For the text-containing cell, return its midpoint in [X, Y] coordinate format. 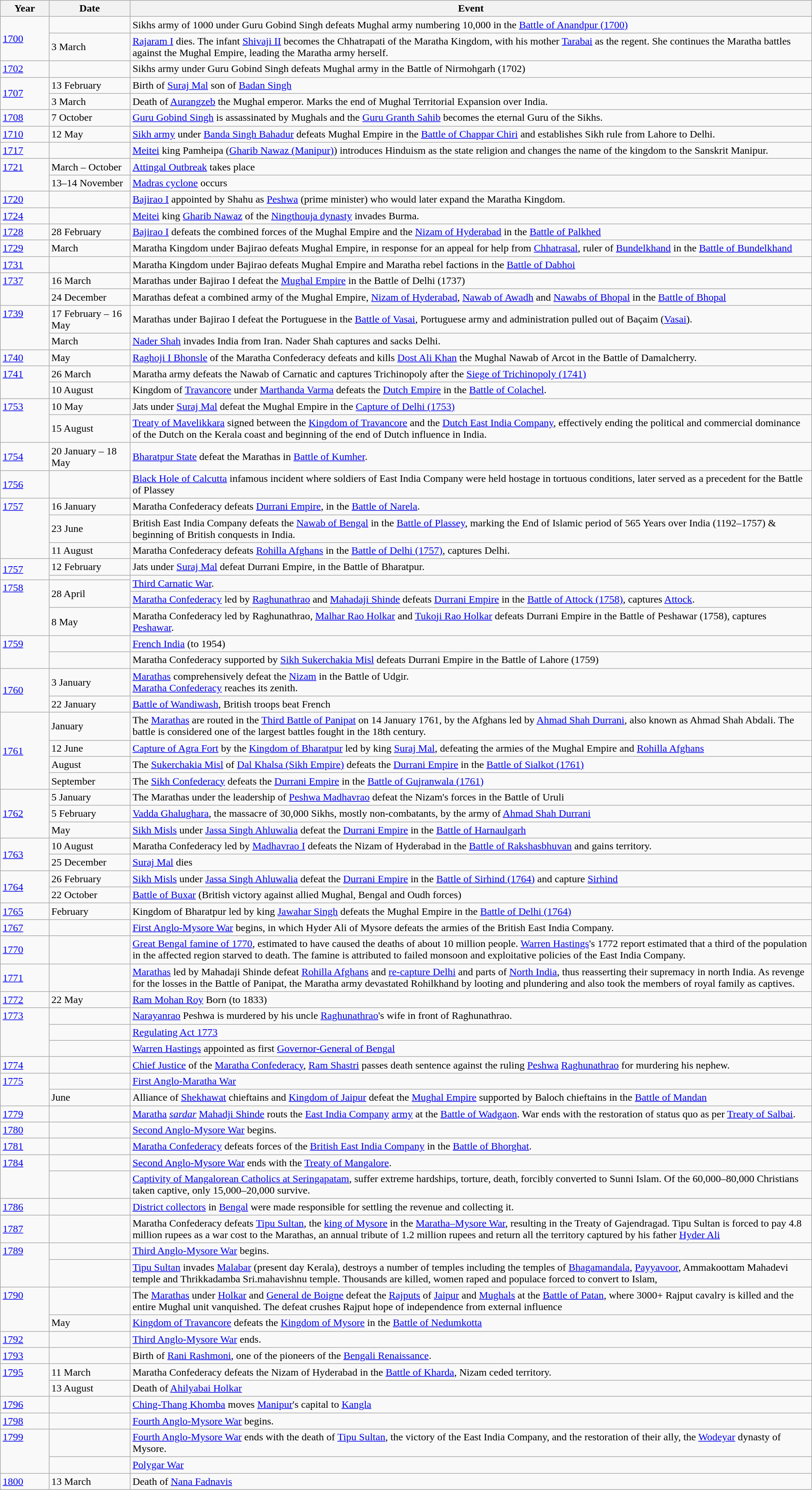
The Marathas under the leadership of Peshwa Madhavrao defeat the Nizam's forces in the Battle of Uruli [471, 797]
20 January – 18 May [89, 457]
1764 [25, 887]
Maratha Confederacy defeats the Nizam of Hyderabad in the Battle of Kharda, Nizam ceded territory. [471, 1372]
Bharatpur State defeat the Marathas in Battle of Kumher. [471, 457]
Year [25, 9]
3 January [89, 682]
23 June [89, 529]
January [89, 726]
22 May [89, 1000]
Death of Nana Fadnavis [471, 1481]
Maratha army defeats the Nawab of Carnatic and captures Trichinopoly after the Siege of Trichinopoly (1741) [471, 374]
Maratha Confederacy led by Madhavrao I defeats the Nizam of Hyderabad in the Battle of Rakshasbhuvan and gains territory. [471, 846]
Maratha Confederacy defeats forces of the British East India Company in the Battle of Bhorghat. [471, 1147]
1795 [25, 1380]
Jats under Suraj Mal defeat Durrani Empire, in the Battle of Bharatpur. [471, 567]
Madras cyclone occurs [471, 183]
26 March [89, 374]
Fourth Anglo-Mysore War begins. [471, 1421]
1763 [25, 854]
26 February [89, 879]
Maratha Kingdom under Bajirao defeats Mughal Empire and Maratha rebel factions in the Battle of Dabhoi [471, 265]
Marathas under Bajirao I defeat the Mughal Empire in the Battle of Delhi (1737) [471, 281]
1784 [25, 1177]
June [89, 1097]
Event [471, 9]
1770 [25, 950]
Vadda Ghalughara, the massacre of 30,000 Sikhs, mostly non-combatants, by the army of Ahmad Shah Durrani [471, 813]
Kingdom of Travancore under Marthanda Varma defeats the Dutch Empire in the Battle of Colachel. [471, 390]
The Sukerchakia Misl of Dal Khalsa (Sikh Empire) defeats the Durrani Empire in the Battle of Sialkot (1761) [471, 764]
Second Anglo-Mysore War ends with the Treaty of Mangalore. [471, 1163]
1796 [25, 1404]
1760 [25, 690]
Battle of Wandiwash, British troops beat French [471, 704]
1781 [25, 1147]
1786 [25, 1207]
1759 [25, 652]
1780 [25, 1130]
1774 [25, 1065]
28 April [89, 594]
1728 [25, 232]
7 October [89, 118]
16 March [89, 281]
5 January [89, 797]
Warren Hastings appointed as first Governor-General of Bengal [471, 1048]
1767 [25, 928]
Sikh Misls under Jassa Singh Ahluwalia defeat the Durrani Empire in the Battle of Harnaulgarh [471, 830]
12 February [89, 567]
Nader Shah invades India from Iran. Nader Shah captures and sacks Delhi. [471, 341]
13 February [89, 85]
August [89, 764]
The Sikh Confederacy defeats the Durrani Empire in the Battle of Gujranwala (1761) [471, 781]
1740 [25, 358]
1800 [25, 1481]
1761 [25, 750]
Regulating Act 1773 [471, 1032]
28 February [89, 232]
1799 [25, 1451]
Maratha Confederacy defeats Durrani Empire, in the Battle of Narela. [471, 506]
1739 [25, 327]
Marathas defeat a combined army of the Mughal Empire, Nizam of Hyderabad, Nawab of Awadh and Nawabs of Bhopal in the Battle of Bhopal [471, 297]
1792 [25, 1339]
Suraj Mal dies [471, 863]
Marathas comprehensively defeat the Nizam in the Battle of Udgir.Maratha Confederacy reaches its zenith. [471, 682]
1772 [25, 1000]
1762 [25, 813]
Alliance of Shekhawat chieftains and Kingdom of Jaipur defeat the Mughal Empire supported by Baloch chieftains in the Battle of Mandan [471, 1097]
1717 [25, 150]
Second Anglo-Mysore War begins. [471, 1130]
1775 [25, 1089]
March – October [89, 167]
1707 [25, 93]
1779 [25, 1114]
Maratha Confederacy defeats Rohilla Afghans in the Battle of Delhi (1757), captures Delhi. [471, 551]
1737 [25, 289]
Battle of Buxar (British victory against allied Mughal, Bengal and Oudh forces) [471, 895]
Birth of Suraj Mal son of Badan Singh [471, 85]
1758 [25, 608]
1708 [25, 118]
13 March [89, 1481]
12 June [89, 748]
11 August [89, 551]
1753 [25, 421]
French India (to 1954) [471, 644]
Bajirao I defeats the combined forces of the Mughal Empire and the Nizam of Hyderabad in the Battle of Palkhed [471, 232]
Maratha Confederacy supported by Sikh Sukerchakia Misl defeats Durrani Empire in the Battle of Lahore (1759) [471, 660]
District collectors in Bengal were made responsible for settling the revenue and collecting it. [471, 1207]
Birth of Rani Rashmoni, one of the pioneers of the Bengali Renaissance. [471, 1356]
24 December [89, 297]
22 January [89, 704]
Maratha Confederacy led by Raghunathrao and Mahadaji Shinde defeats Durrani Empire in the Battle of Attock (1758), captures Attock. [471, 600]
Polygar War [471, 1465]
1731 [25, 265]
13 August [89, 1388]
1702 [25, 69]
Jats under Suraj Mal defeat the Mughal Empire in the Capture of Delhi (1753) [471, 406]
Sikhs army of 1000 under Guru Gobind Singh defeats Mughal army numbering 10,000 in the Battle of Anandpur (1700) [471, 25]
12 May [89, 134]
Sikh Misls under Jassa Singh Ahluwalia defeat the Durrani Empire in the Battle of Sirhind (1764) and capture Sirhind [471, 879]
Narayanrao Peshwa is murdered by his uncle Raghunathrao's wife in front of Raghunathrao. [471, 1016]
Kingdom of Bharatpur led by king Jawahar Singh defeats the Mughal Empire in the Battle of Delhi (1764) [471, 911]
Third Anglo-Mysore War begins. [471, 1251]
25 December [89, 863]
Meitei king Pamheipa (Gharib Nawaz (Manipur)) introduces Hinduism as the state religion and changes the name of the kingdom to the Sanskrit Manipur. [471, 150]
February [89, 911]
Kingdom of Travancore defeats the Kingdom of Mysore in the Battle of Nedumkotta [471, 1323]
September [89, 781]
Death of Ahilyabai Holkar [471, 1388]
Meitei king Gharib Nawaz of the Ningthouja dynasty invades Burma. [471, 215]
Ram Mohan Roy Born (to 1833) [471, 1000]
Third Carnatic War. [471, 583]
1793 [25, 1356]
8 May [89, 622]
5 February [89, 813]
1721 [25, 175]
1790 [25, 1309]
1724 [25, 215]
Marathas under Bajirao I defeat the Portuguese in the Battle of Vasai, Portuguese army and administration pulled out of Baçaim (Vasai). [471, 319]
Date [89, 9]
First Anglo-Mysore War begins, in which Hyder Ali of Mysore defeats the armies of the British East India Company. [471, 928]
1754 [25, 457]
Sikh army under Banda Singh Bahadur defeats Mughal Empire in the Battle of Chappar Chiri and establishes Sikh rule from Lahore to Delhi. [471, 134]
Capture of Agra Fort by the Kingdom of Bharatpur led by king Suraj Mal, defeating the armies of the Mughal Empire and Rohilla Afghans [471, 748]
1765 [25, 911]
1771 [25, 977]
Death of Aurangzeb the Mughal emperor. Marks the end of Mughal Territorial Expansion over India. [471, 102]
1710 [25, 134]
1700 [25, 39]
Chief Justice of the Maratha Confederacy, Ram Shastri passes death sentence against the ruling Peshwa Raghunathrao for murdering his nephew. [471, 1065]
1741 [25, 382]
17 February – 16 May [89, 319]
11 March [89, 1372]
Raghoji I Bhonsle of the Maratha Confederacy defeats and kills Dost Ali Khan the Mughal Nawab of Arcot in the Battle of Damalcherry. [471, 358]
Ching-Thang Khomba moves Manipur's capital to Kangla [471, 1404]
1787 [25, 1229]
First Anglo-Maratha War [471, 1081]
Attingal Outbreak takes place [471, 167]
Guru Gobind Singh is assassinated by Mughals and the Guru Granth Sahib becomes the eternal Guru of the Sikhs. [471, 118]
10 May [89, 406]
1729 [25, 248]
1789 [25, 1265]
1720 [25, 199]
16 January [89, 506]
Sikhs army under Guru Gobind Singh defeats Mughal army in the Battle of Nirmohgarh (1702) [471, 69]
22 October [89, 895]
Bajirao I appointed by Shahu as Peshwa (prime minister) who would later expand the Maratha Kingdom. [471, 199]
15 August [89, 428]
1773 [25, 1032]
1756 [25, 484]
13–14 November [89, 183]
1798 [25, 1421]
Third Anglo-Mysore War ends. [471, 1339]
